Detect which cell encompasses the target text, then output its (X, Y) center coordinate. 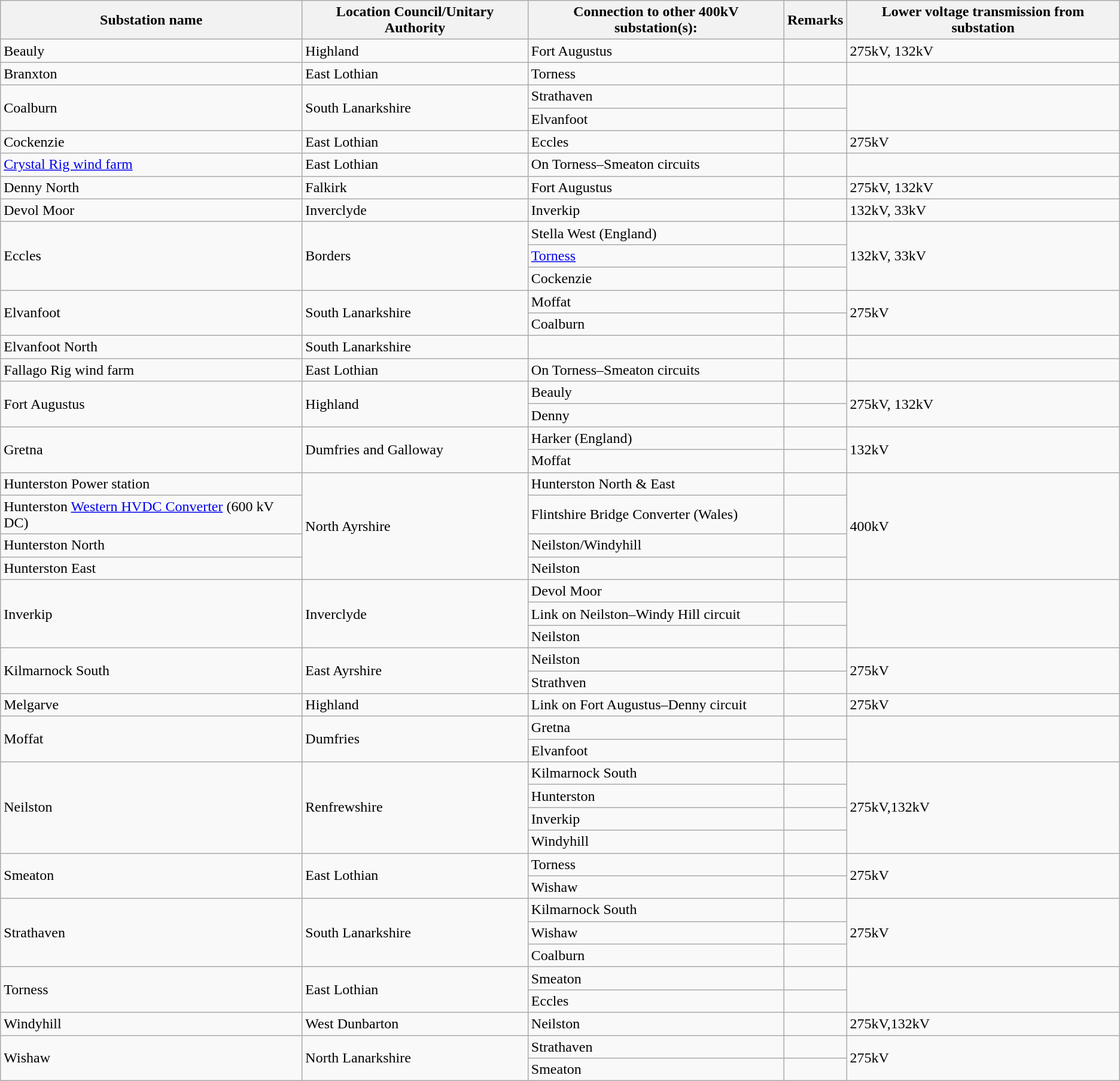
Hunterston Western HVDC Converter (600 kV DC) (151, 515)
Harker (England) (656, 438)
Connection to other 400kV substation(s): (656, 20)
North Lanarkshire (415, 1058)
Location Council/Unitary Authority (415, 20)
Link on Neilston–Windy Hill circuit (656, 614)
Hunterston (656, 796)
400kV (983, 526)
Crystal Rig wind farm (151, 165)
Fallago Rig wind farm (151, 370)
East Ayrshire (415, 670)
Neilston/Windyhill (656, 545)
Substation name (151, 20)
Stella West (England) (656, 233)
Remarks (815, 20)
Dumfries and Galloway (415, 450)
Link on Fort Augustus–Denny circuit (656, 705)
Denny North (151, 187)
Elvanfoot North (151, 347)
Flintshire Bridge Converter (Wales) (656, 515)
Borders (415, 256)
Strathven (656, 682)
132kV (983, 450)
Renfrewshire (415, 807)
Dumfries (415, 739)
Denny (656, 415)
Melgarve (151, 705)
Branxton (151, 74)
West Dunbarton (415, 1024)
North Ayrshire (415, 526)
Falkirk (415, 187)
Hunterston North & East (656, 484)
Hunterston North (151, 545)
Hunterston East (151, 568)
Hunterston Power station (151, 484)
Lower voltage transmission from substation (983, 20)
